Identify which cell holds the provided text, then report its (x, y) central coordinate. 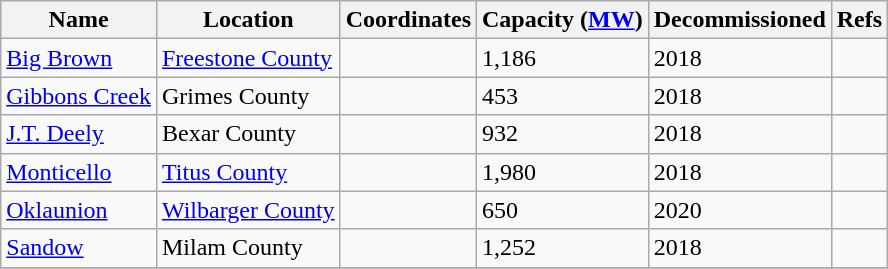
Gibbons Creek (79, 96)
1,186 (563, 58)
Wilbarger County (248, 210)
Name (79, 20)
932 (563, 134)
Freestone County (248, 58)
453 (563, 96)
Bexar County (248, 134)
2020 (740, 210)
1,980 (563, 172)
J.T. Deely (79, 134)
Milam County (248, 248)
Capacity (MW) (563, 20)
Grimes County (248, 96)
Oklaunion (79, 210)
Big Brown (79, 58)
Monticello (79, 172)
Titus County (248, 172)
Location (248, 20)
Coordinates (408, 20)
Decommissioned (740, 20)
1,252 (563, 248)
650 (563, 210)
Sandow (79, 248)
Refs (859, 20)
